Find where the given text appears and provide that cell's center as (X, Y) coordinate. 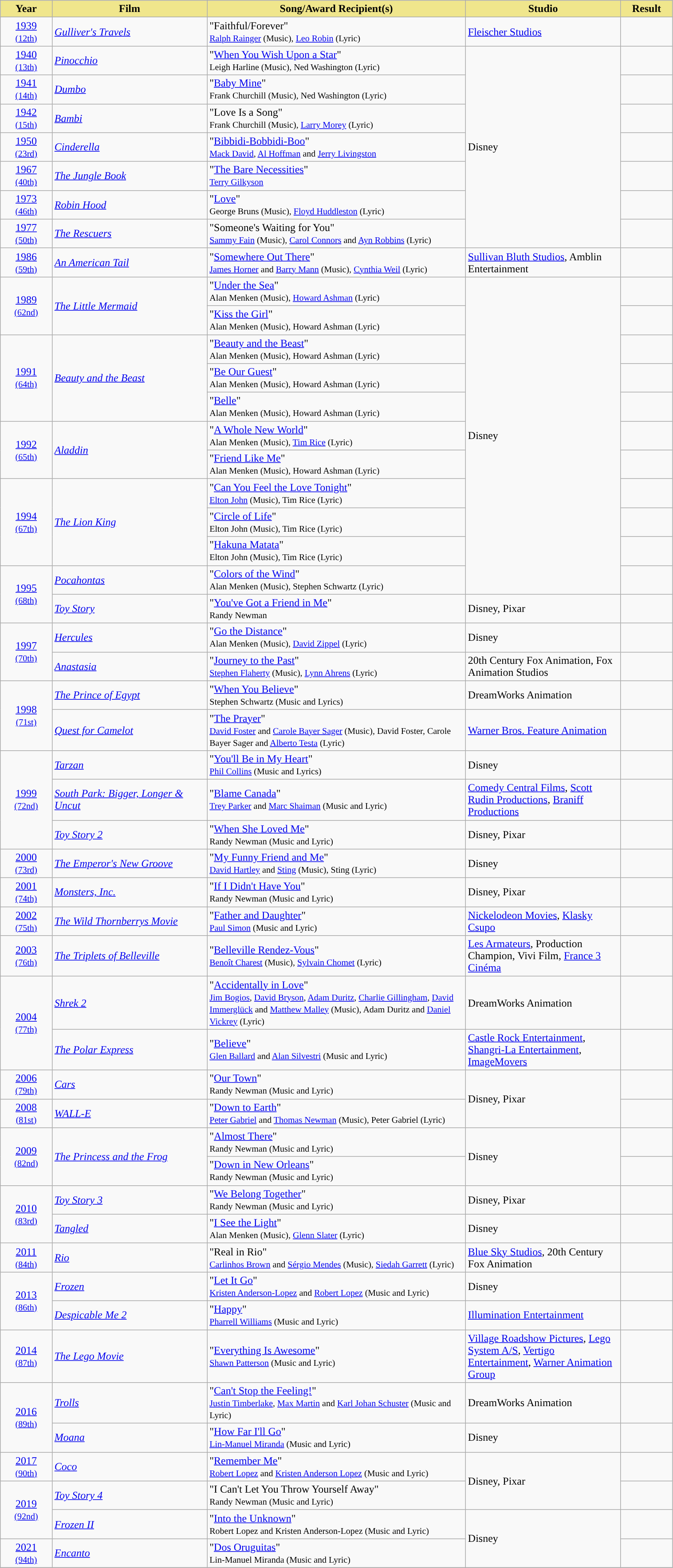
Frozen II (130, 1525)
1994(67th) (26, 522)
Blue Sky Studios, 20th Century Fox Animation (543, 1258)
"Our Town" Randy Newman (Music and Lyric) (336, 1085)
1997(70th) (26, 652)
Beauty and the Beast (130, 378)
1973(46th) (26, 205)
"Kiss the Girl" Alan Menken (Music), Howard Ashman (Lyric) (336, 320)
"Everything Is Awesome" Shawn Patterson (Music and Lyric) (336, 1356)
The Rescuers (130, 233)
"You'll Be in My Heart" Phil Collins (Music and Lyrics) (336, 764)
Tarzan (130, 764)
The Little Mermaid (130, 306)
"Beauty and the Beast" Alan Menken (Music), Howard Ashman (Lyric) (336, 349)
"Go the Distance" Alan Menken (Music), David Zippel (Lyric) (336, 638)
"Belleville Rendez-Vous" Benoît Charest (Music), Sylvain Chomet (Lyric) (336, 956)
Aladdin (130, 450)
2008(81st) (26, 1113)
"Into the Unknown" Robert Lopez and Kristen Anderson-Lopez (Music and Lyric) (336, 1525)
Toy Story (130, 608)
"My Funny Friend and Me" David Hartley and Sting (Music), Sting (Lyric) (336, 864)
"Be Our Guest" Alan Menken (Music), Howard Ashman (Lyric) (336, 378)
Encanto (130, 1553)
1986(59th) (26, 263)
Gulliver's Travels (130, 32)
The Princess and the Frog (130, 1156)
Monsters, Inc. (130, 892)
2016(89th) (26, 1417)
2017 (90th) (26, 1467)
Castle Rock Entertainment, Shangri-La Entertainment, ImageMovers (543, 1050)
Coco (130, 1467)
1941(14th) (26, 90)
"Love Is a Song" Frank Churchill (Music), Larry Morey (Lyric) (336, 118)
Bambi (130, 118)
The Jungle Book (130, 176)
Nickelodeon Movies, Klasky Csupo (543, 921)
Robin Hood (130, 205)
Cars (130, 1085)
"Dos Oruguitas" Lin-Manuel Miranda (Music and Lyric) (336, 1553)
"We Belong Together" Randy Newman (Music and Lyric) (336, 1200)
"Friend Like Me" Alan Menken (Music), Howard Ashman (Lyric) (336, 465)
1939(12th) (26, 32)
1992(65th) (26, 450)
An American Tail (130, 263)
2006(79th) (26, 1085)
"Somewhere Out There" James Horner and Barry Mann (Music), Cynthia Weil (Lyric) (336, 263)
Toy Story 4 (130, 1495)
2010(83rd) (26, 1214)
The Emperor's New Groove (130, 864)
"Let It Go" Kristen Anderson-Lopez and Robert Lopez (Music and Lyric) (336, 1286)
1995(68th) (26, 594)
"Happy" Pharrell Williams (Music and Lyric) (336, 1315)
"Down in New Orleans" Randy Newman (Music and Lyric) (336, 1171)
2004(77th) (26, 1023)
"Belle" Alan Menken (Music), Howard Ashman (Lyric) (336, 407)
"Faithful/Forever" Ralph Rainger (Music), Leo Robin (Lyric) (336, 32)
"Baby Mine" Frank Churchill (Music), Ned Washington (Lyric) (336, 90)
"How Far I'll Go" Lin-Manuel Miranda (Music and Lyric) (336, 1438)
Toy Story 3 (130, 1200)
1998(71st) (26, 716)
South Park: Bigger, Longer & Uncut (130, 800)
"The Bare Necessities" Terry Gilkyson (336, 176)
Warner Bros. Feature Animation (543, 730)
The Lion King (130, 522)
"The Prayer" David Foster and Carole Bayer Sager (Music), David Foster, Carole Bayer Sager and Alberto Testa (Lyric) (336, 730)
"When You Believe" Stephen Schwartz (Music and Lyrics) (336, 695)
1967(40th) (26, 176)
Comedy Central Films, Scott Rudin Productions, Braniff Productions (543, 800)
"Love" George Bruns (Music), Floyd Huddleston (Lyric) (336, 205)
Year (26, 9)
1940(13th) (26, 60)
"Under the Sea" Alan Menken (Music), Howard Ashman (Lyric) (336, 291)
Trolls (130, 1403)
1950(23rd) (26, 147)
Frozen (130, 1286)
Studio (543, 9)
Shrek 2 (130, 1003)
"When You Wish Upon a Star" Leigh Harline (Music), Ned Washington (Lyric) (336, 60)
Toy Story 2 (130, 835)
2021 (94th) (26, 1553)
Illumination Entertainment (543, 1315)
2009(82nd) (26, 1156)
1999(72nd) (26, 800)
"Hakuna Matata" Elton John (Music), Tim Rice (Lyric) (336, 551)
"Someone's Waiting for You" Sammy Fain (Music), Carol Connors and Ayn Robbins (Lyric) (336, 233)
Pinocchio (130, 60)
Film (130, 9)
Les Armateurs, Production Champion, Vivi Film, France 3 Cinéma (543, 956)
"Can't Stop the Feeling!" Justin Timberlake, Max Martin and Karl Johan Schuster (Music and Lyric) (336, 1403)
"Believe" Glen Ballard and Alan Silvestri (Music and Lyric) (336, 1050)
"Almost There" Randy Newman (Music and Lyric) (336, 1142)
"You've Got a Friend in Me" Randy Newman (336, 608)
"Down to Earth" Peter Gabriel and Thomas Newman (Music), Peter Gabriel (Lyric) (336, 1113)
The Polar Express (130, 1050)
2000(73rd) (26, 864)
Hercules (130, 638)
"Journey to the Past" Stephen Flaherty (Music), Lynn Ahrens (Lyric) (336, 666)
1977(50th) (26, 233)
20th Century Fox Animation, Fox Animation Studios (543, 666)
Anastasia (130, 666)
Result (647, 9)
2002(75th) (26, 921)
Village Roadshow Pictures, Lego System A/S, Vertigo Entertainment, Warner Animation Group (543, 1356)
"Bibbidi-Bobbidi-Boo" Mack David, Al Hoffman and Jerry Livingston (336, 147)
Moana (130, 1438)
Sullivan Bluth Studios, Amblin Entertainment (543, 263)
The Prince of Egypt (130, 695)
The Wild Thornberrys Movie (130, 921)
Pocahontas (130, 580)
WALL-E (130, 1113)
"Can You Feel the Love Tonight" Elton John (Music), Tim Rice (Lyric) (336, 493)
Song/Award Recipient(s) (336, 9)
"If I Didn't Have You" Randy Newman (Music and Lyric) (336, 892)
"Blame Canada" Trey Parker and Marc Shaiman (Music and Lyric) (336, 800)
"A Whole New World" Alan Menken (Music), Tim Rice (Lyric) (336, 435)
Quest for Camelot (130, 730)
"Remember Me" Robert Lopez and Kristen Anderson Lopez (Music and Lyric) (336, 1467)
Tangled (130, 1228)
"When She Loved Me" Randy Newman (Music and Lyric) (336, 835)
"Circle of Life" Elton John (Music), Tim Rice (Lyric) (336, 522)
Dumbo (130, 90)
"Real in Rio" Carlinhos Brown and Sérgio Mendes (Music), Siedah Garrett (Lyric) (336, 1258)
2019 (92nd) (26, 1510)
1989(62nd) (26, 306)
Fleischer Studios (543, 32)
2014(87th) (26, 1356)
2001(74th) (26, 892)
1991(64th) (26, 378)
The Lego Movie (130, 1356)
Rio (130, 1258)
2011(84th) (26, 1258)
"I See the Light" Alan Menken (Music), Glenn Slater (Lyric) (336, 1228)
1942(15th) (26, 118)
"Father and Daughter" Paul Simon (Music and Lyric) (336, 921)
"Colors of the Wind" Alan Menken (Music), Stephen Schwartz (Lyric) (336, 580)
The Triplets of Belleville (130, 956)
Cinderella (130, 147)
Despicable Me 2 (130, 1315)
2003(76th) (26, 956)
2013(86th) (26, 1301)
"I Can't Let You Throw Yourself Away" Randy Newman (Music and Lyric) (336, 1495)
